Return [x, y] of the center of cell containing provided text 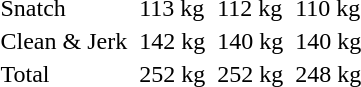
142 kg [172, 41]
140 kg [250, 41]
